Determine the (x, y) coordinate at the center of the cell enclosing the given text.  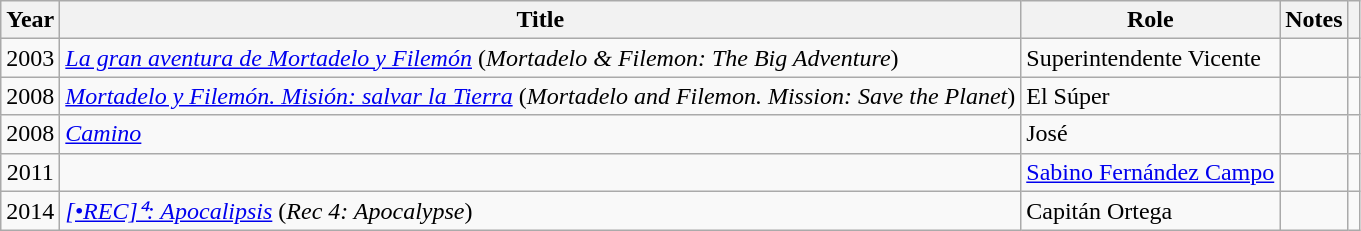
2003 (30, 58)
La gran aventura de Mortadelo y Filemón (Mortadelo & Filemon: The Big Adventure) (540, 58)
Title (540, 20)
Mortadelo y Filemón. Misión: salvar la Tierra (Mortadelo and Filemon. Mission: Save the Planet) (540, 96)
Superintendente Vicente (1150, 58)
[•REC]⁴: Apocalipsis (Rec 4: Apocalypse) (540, 211)
Notes (1314, 20)
Capitán Ortega (1150, 211)
2014 (30, 211)
Sabino Fernández Campo (1150, 172)
Role (1150, 20)
José (1150, 134)
Year (30, 20)
El Súper (1150, 96)
2011 (30, 172)
Camino (540, 134)
